Search for the cell housing the specified text and yield its (x, y) center coordinate. 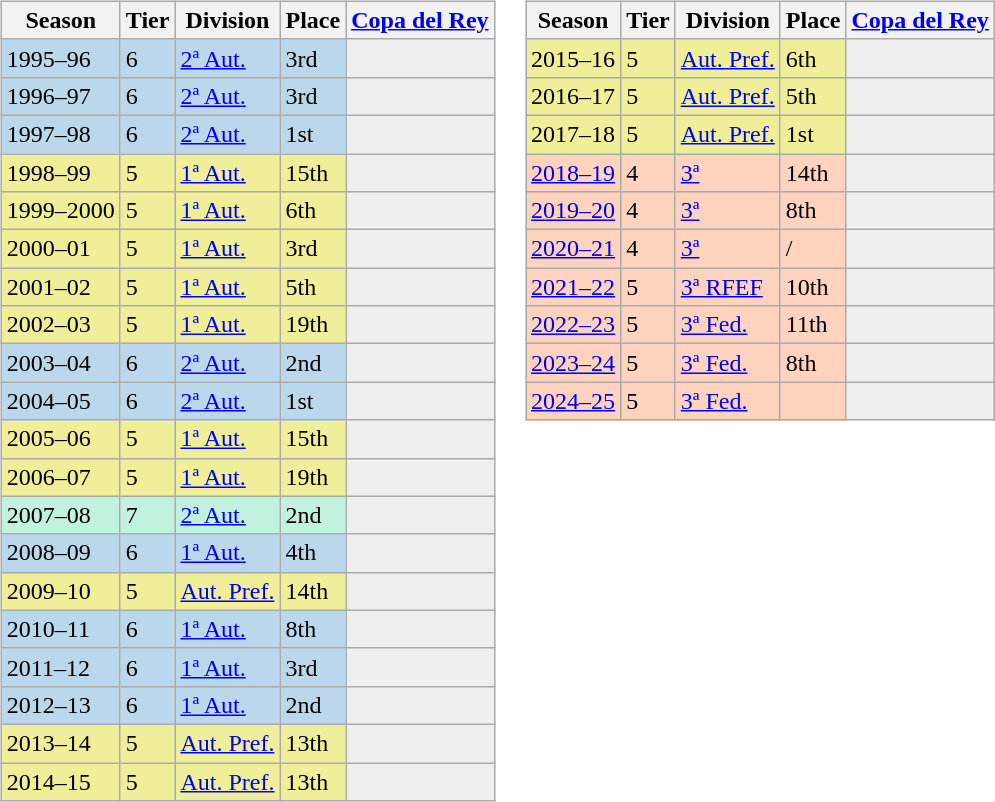
2000–01 (60, 249)
2017–18 (574, 134)
2005–06 (60, 439)
2015–16 (574, 58)
2022–23 (574, 325)
1999–2000 (60, 211)
2007–08 (60, 515)
1995–96 (60, 58)
2006–07 (60, 477)
2011–12 (60, 667)
2012–13 (60, 705)
2023–24 (574, 363)
2024–25 (574, 401)
2021–22 (574, 287)
2002–03 (60, 325)
2010–11 (60, 629)
2020–21 (574, 249)
1997–98 (60, 134)
1996–97 (60, 96)
/ (813, 249)
2016–17 (574, 96)
1998–99 (60, 173)
2013–14 (60, 743)
7 (148, 515)
3ª RFEF (728, 287)
2018–19 (574, 173)
2008–09 (60, 553)
2003–04 (60, 363)
4th (313, 553)
2019–20 (574, 211)
11th (813, 325)
2004–05 (60, 401)
2001–02 (60, 287)
2014–15 (60, 781)
10th (813, 287)
2009–10 (60, 591)
